Search for the cell housing the specified text and yield its (x, y) center coordinate. 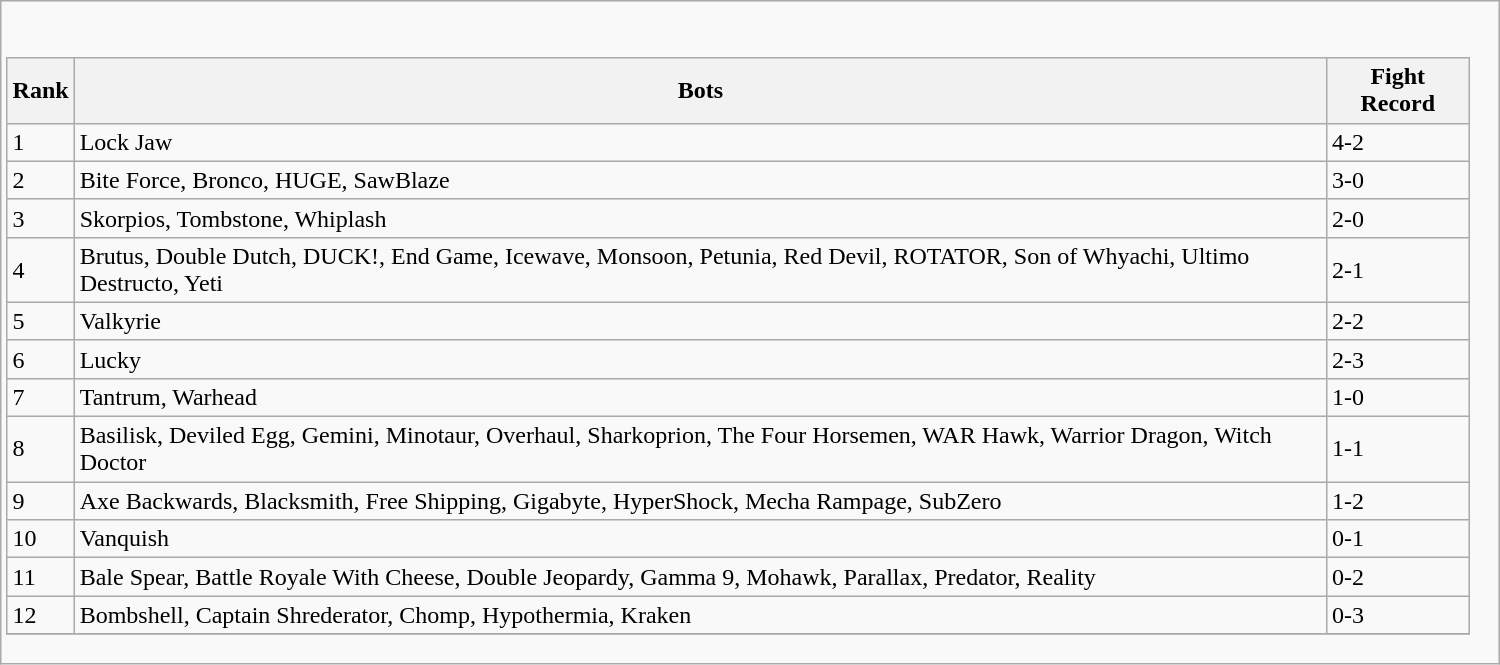
0-1 (1398, 539)
9 (40, 501)
Brutus, Double Dutch, DUCK!, End Game, Icewave, Monsoon, Petunia, Red Devil, ROTATOR, Son of Whyachi, Ultimo Destructo, Yeti (700, 270)
Vanquish (700, 539)
3 (40, 218)
Tantrum, Warhead (700, 397)
1 (40, 142)
Bombshell, Captain Shrederator, Chomp, Hypothermia, Kraken (700, 615)
10 (40, 539)
7 (40, 397)
1-2 (1398, 501)
2-2 (1398, 321)
Bale Spear, Battle Royale With Cheese, Double Jeopardy, Gamma 9, Mohawk, Parallax, Predator, Reality (700, 577)
Axe Backwards, Blacksmith, Free Shipping, Gigabyte, HyperShock, Mecha Rampage, SubZero (700, 501)
4-2 (1398, 142)
2 (40, 180)
4 (40, 270)
2-3 (1398, 359)
0-3 (1398, 615)
Fight Record (1398, 90)
Lucky (700, 359)
2-0 (1398, 218)
2-1 (1398, 270)
3-0 (1398, 180)
Rank (40, 90)
Bots (700, 90)
Lock Jaw (700, 142)
11 (40, 577)
8 (40, 450)
0-2 (1398, 577)
6 (40, 359)
12 (40, 615)
1-0 (1398, 397)
5 (40, 321)
Bite Force, Bronco, HUGE, SawBlaze (700, 180)
1-1 (1398, 450)
Valkyrie (700, 321)
Skorpios, Tombstone, Whiplash (700, 218)
Basilisk, Deviled Egg, Gemini, Minotaur, Overhaul, Sharkoprion, The Four Horsemen, WAR Hawk, Warrior Dragon, Witch Doctor (700, 450)
